Determine the [X, Y] coordinate at the center of the cell enclosing the given text.  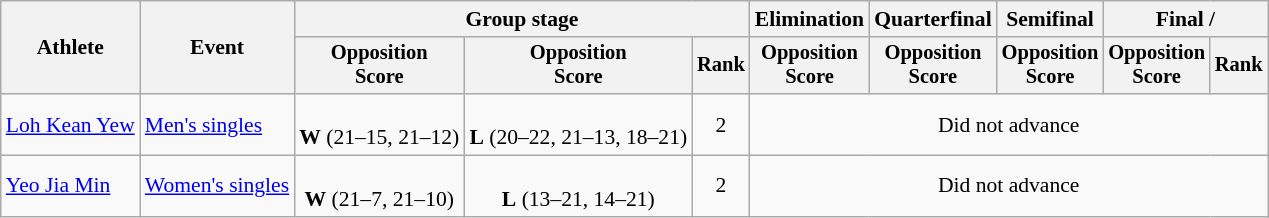
Quarterfinal [933, 19]
Semifinal [1050, 19]
W (21–15, 21–12) [379, 124]
W (21–7, 21–10) [379, 186]
Group stage [522, 19]
L (13–21, 14–21) [578, 186]
Athlete [70, 48]
Elimination [810, 19]
Yeo Jia Min [70, 186]
L (20–22, 21–13, 18–21) [578, 124]
Event [217, 48]
Men's singles [217, 124]
Loh Kean Yew [70, 124]
Women's singles [217, 186]
Final / [1185, 19]
